Pinpoint the cell where the given text exists, returning its (x, y) midpoint coordinate. 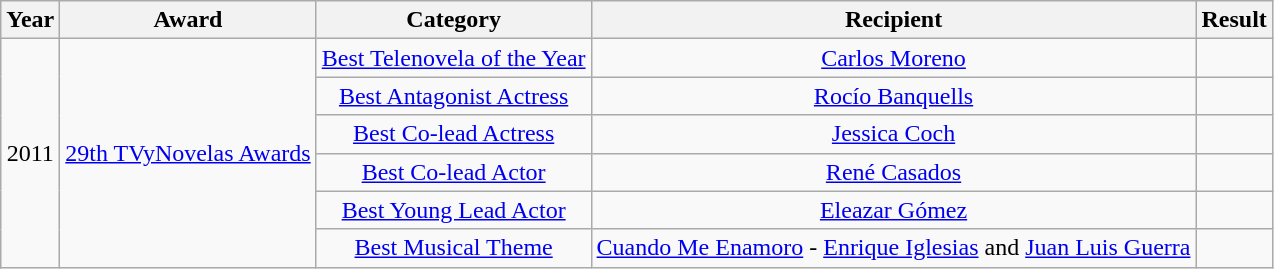
Best Telenovela of the Year (454, 58)
Result (1234, 20)
Jessica Coch (894, 134)
Eleazar Gómez (894, 210)
Cuando Me Enamoro - Enrique Iglesias and Juan Luis Guerra (894, 248)
Award (188, 20)
Category (454, 20)
Rocío Banquells (894, 96)
Carlos Moreno (894, 58)
Best Antagonist Actress (454, 96)
Best Young Lead Actor (454, 210)
René Casados (894, 172)
Recipient (894, 20)
Best Musical Theme (454, 248)
Best Co-lead Actress (454, 134)
Year (30, 20)
Best Co-lead Actor (454, 172)
29th TVyNovelas Awards (188, 153)
2011 (30, 153)
